Pinpoint the cell where the given text exists, returning its [x, y] midpoint coordinate. 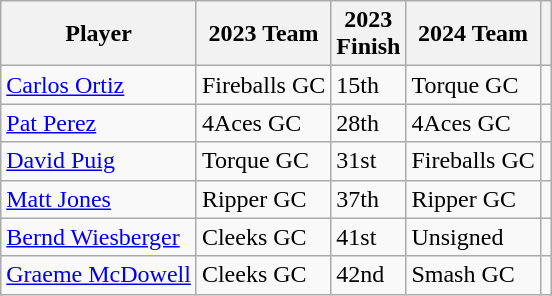
2023 Team [263, 34]
15th [368, 85]
42nd [368, 275]
28th [368, 123]
Bernd Wiesberger [99, 237]
41st [368, 237]
31st [368, 161]
Graeme McDowell [99, 275]
Pat Perez [99, 123]
Player [99, 34]
Matt Jones [99, 199]
Unsigned [473, 237]
Smash GC [473, 275]
Carlos Ortiz [99, 85]
2024 Team [473, 34]
37th [368, 199]
2023Finish [368, 34]
David Puig [99, 161]
